Return [x, y] of the center of cell containing provided text 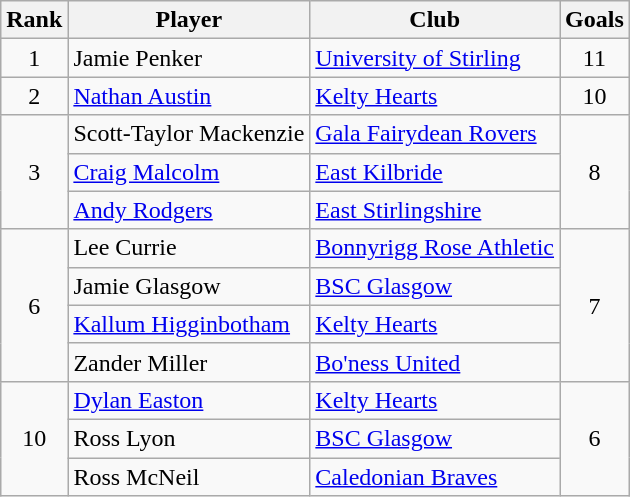
Kallum Higginbotham [189, 324]
1 [34, 58]
3 [34, 172]
Bonnyrigg Rose Athletic [435, 248]
2 [34, 96]
East Kilbride [435, 172]
Jamie Glasgow [189, 286]
Club [435, 20]
Andy Rodgers [189, 210]
University of Stirling [435, 58]
Gala Fairydean Rovers [435, 134]
Player [189, 20]
Rank [34, 20]
Scott-Taylor Mackenzie [189, 134]
Ross McNeil [189, 477]
East Stirlingshire [435, 210]
Dylan Easton [189, 400]
Nathan Austin [189, 96]
Bo'ness United [435, 362]
Zander Miller [189, 362]
Lee Currie [189, 248]
Jamie Penker [189, 58]
7 [595, 305]
11 [595, 58]
Caledonian Braves [435, 477]
Craig Malcolm [189, 172]
8 [595, 172]
Goals [595, 20]
Ross Lyon [189, 438]
